Scan for the cell matching the given text and deliver its (X, Y) coordinate at center. 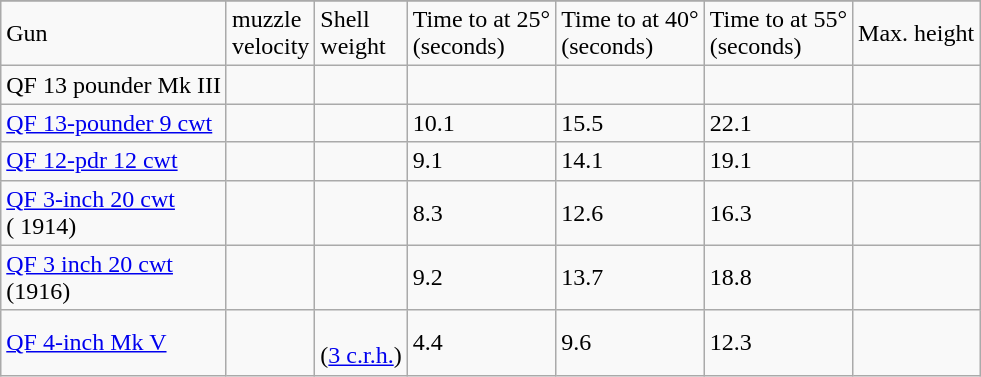
13.7 (630, 278)
16.3 (778, 212)
15.5 (630, 123)
QF 12-pdr 12 cwt (114, 161)
QF 3 inch 20 cwt (1916) (114, 278)
QF 13-pounder 9 cwt (114, 123)
9.1 (481, 161)
Time to at 25° (seconds) (481, 34)
22.1 (778, 123)
QF 4-inch Mk V (114, 342)
12.3 (778, 342)
8.3 (481, 212)
Gun (114, 34)
QF 13 pounder Mk III (114, 85)
Max. height (916, 34)
12.6 (630, 212)
9.2 (481, 278)
(3 c.r.h.) (361, 342)
4.4 (481, 342)
QF 3-inch 20 cwt( 1914) (114, 212)
19.1 (778, 161)
9.6 (630, 342)
14.1 (630, 161)
muzzlevelocity (270, 34)
18.8 (778, 278)
Time to at 40° (seconds) (630, 34)
10.1 (481, 123)
Shellweight (361, 34)
Time to at 55° (seconds) (778, 34)
